Search for the cell housing the specified text and yield its (X, Y) center coordinate. 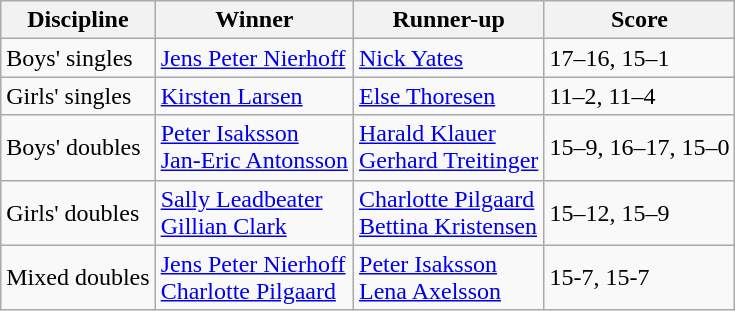
Kirsten Larsen (254, 96)
15–12, 15–9 (640, 212)
15–9, 16–17, 15–0 (640, 148)
Discipline (78, 20)
Sally Leadbeater Gillian Clark (254, 212)
Score (640, 20)
17–16, 15–1 (640, 58)
15-7, 15-7 (640, 278)
Runner-up (449, 20)
Else Thoresen (449, 96)
Boys' singles (78, 58)
Girls' singles (78, 96)
Harald Klauer Gerhard Treitinger (449, 148)
Charlotte Pilgaard Bettina Kristensen (449, 212)
Peter Isaksson Lena Axelsson (449, 278)
Girls' doubles (78, 212)
Jens Peter Nierhoff (254, 58)
Peter Isaksson Jan-Eric Antonsson (254, 148)
Winner (254, 20)
Mixed doubles (78, 278)
Boys' doubles (78, 148)
11–2, 11–4 (640, 96)
Nick Yates (449, 58)
Jens Peter Nierhoff Charlotte Pilgaard (254, 278)
